For the text-containing cell, return its midpoint in [x, y] coordinate format. 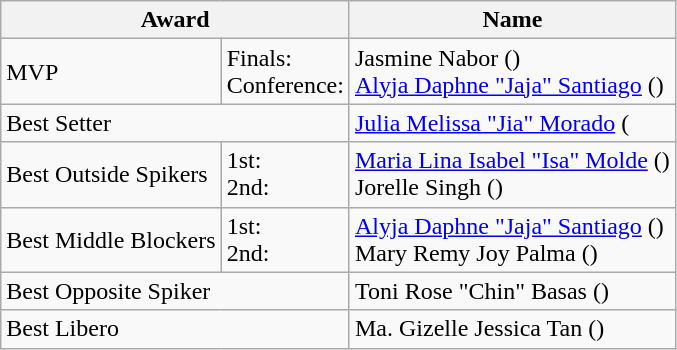
Jasmine Nabor ()Alyja Daphne "Jaja" Santiago () [512, 72]
MVP [111, 72]
Best Setter [176, 123]
Finals:Conference: [285, 72]
Maria Lina Isabel "Isa" Molde ()Jorelle Singh () [512, 174]
Toni Rose "Chin" Basas () [512, 291]
Award [176, 20]
Best Outside Spikers [111, 174]
Julia Melissa "Jia" Morado ( [512, 123]
Best Opposite Spiker [176, 291]
Name [512, 20]
Best Libero [176, 329]
Ma. Gizelle Jessica Tan () [512, 329]
Best Middle Blockers [111, 240]
Alyja Daphne "Jaja" Santiago ()Mary Remy Joy Palma () [512, 240]
